Return the [x, y] coordinate for the center point of the cell that contains the specified text.  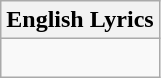
English Lyrics [80, 20]
